Extract the [x, y] coordinate from the center of the cell holding the provided text.  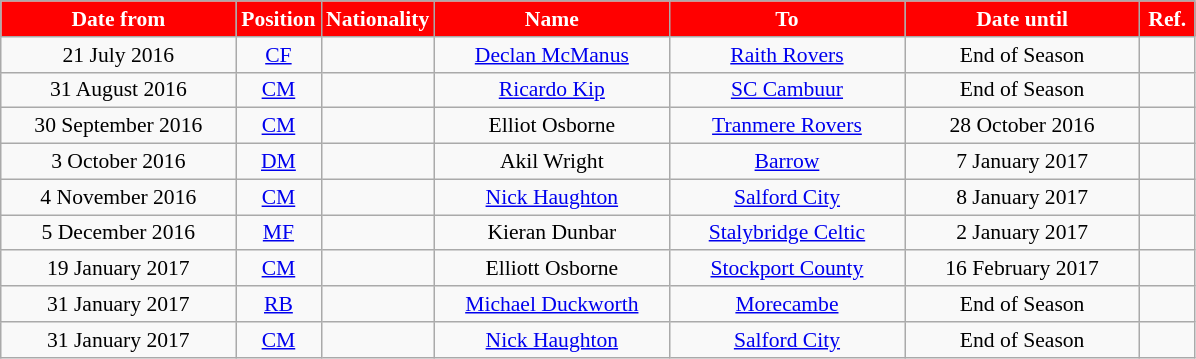
31 August 2016 [118, 90]
5 December 2016 [118, 233]
30 September 2016 [118, 126]
Elliott Osborne [552, 269]
28 October 2016 [1022, 126]
Kieran Dunbar [552, 233]
Stockport County [786, 269]
8 January 2017 [1022, 197]
Morecambe [786, 304]
Date from [118, 19]
Nationality [378, 19]
19 January 2017 [118, 269]
Name [552, 19]
4 November 2016 [118, 197]
Michael Duckworth [552, 304]
Position [278, 19]
To [786, 19]
7 January 2017 [1022, 162]
Elliot Osborne [552, 126]
MF [278, 233]
Ricardo Kip [552, 90]
Akil Wright [552, 162]
Declan McManus [552, 55]
2 January 2017 [1022, 233]
Raith Rovers [786, 55]
Tranmere Rovers [786, 126]
21 July 2016 [118, 55]
Stalybridge Celtic [786, 233]
3 October 2016 [118, 162]
Ref. [1168, 19]
Barrow [786, 162]
SC Cambuur [786, 90]
Date until [1022, 19]
RB [278, 304]
DM [278, 162]
16 February 2017 [1022, 269]
CF [278, 55]
